Return the (x, y) coordinate for the center point of the cell that contains the specified text.  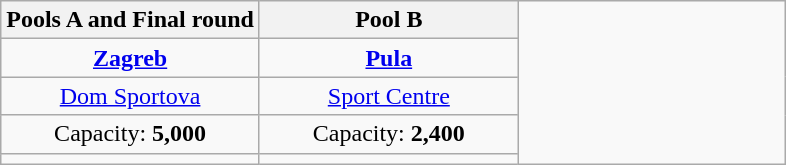
Pula (388, 58)
Sport Centre (388, 96)
Dom Sportova (130, 96)
Pool B (388, 20)
Zagreb (130, 58)
Capacity: 5,000 (130, 134)
Capacity: 2,400 (388, 134)
Pools A and Final round (130, 20)
